Extract the (x, y) coordinate from the center of the cell holding the provided text.  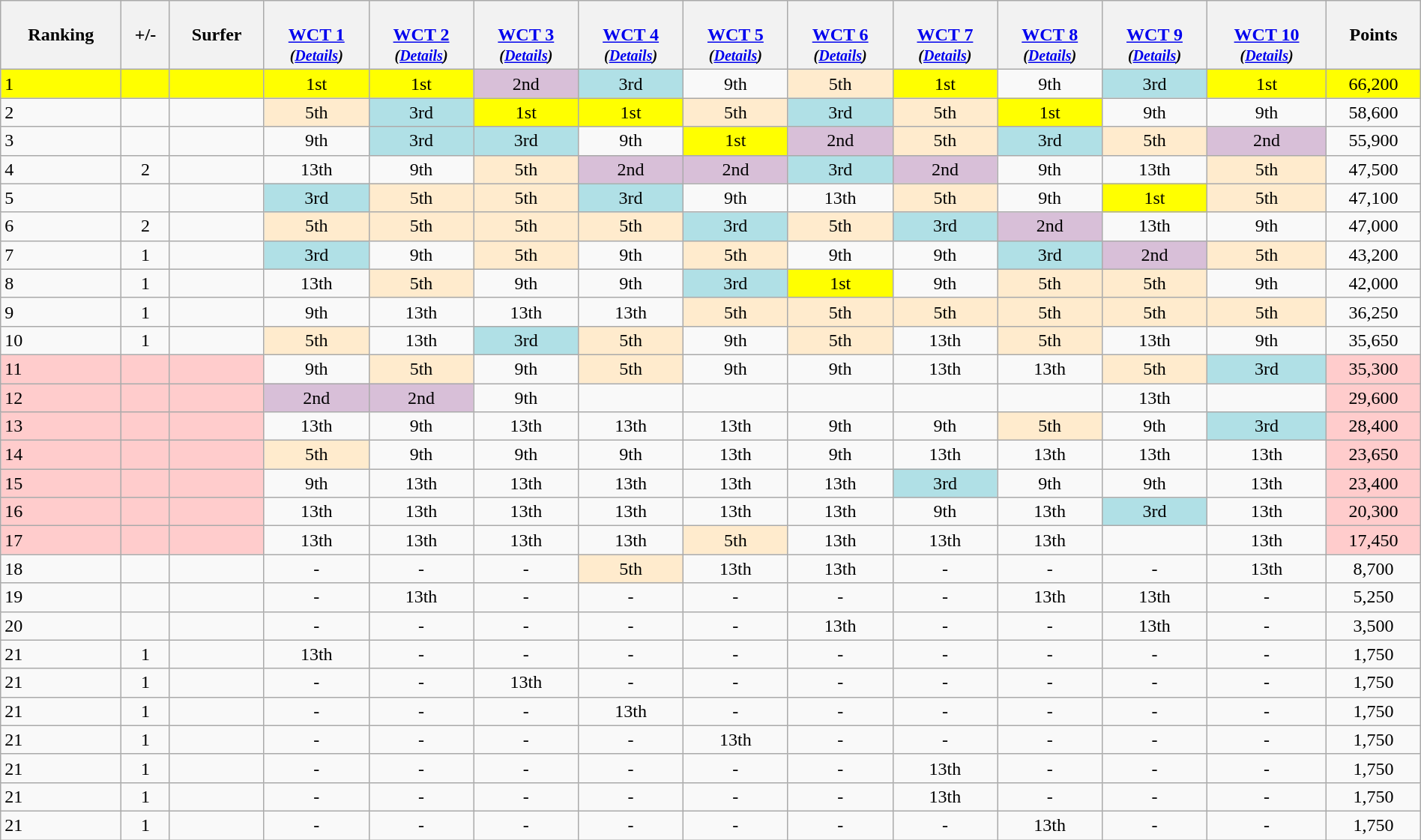
42,000 (1374, 283)
23,400 (1374, 483)
17,450 (1374, 540)
4 (61, 169)
7 (61, 255)
WCT 9 (Details) (1155, 35)
5,250 (1374, 597)
35,300 (1374, 369)
23,650 (1374, 455)
20,300 (1374, 512)
WCT 5 (Details) (735, 35)
55,900 (1374, 141)
35,650 (1374, 340)
Surfer (217, 35)
15 (61, 483)
8,700 (1374, 569)
WCT 7 (Details) (945, 35)
10 (61, 340)
47,100 (1374, 198)
19 (61, 597)
WCT 2 (Details) (421, 35)
5 (61, 198)
6 (61, 226)
18 (61, 569)
29,600 (1374, 398)
11 (61, 369)
66,200 (1374, 84)
WCT 10 (Details) (1267, 35)
8 (61, 283)
WCT 4 (Details) (631, 35)
47,500 (1374, 169)
9 (61, 312)
3,500 (1374, 626)
WCT 6 (Details) (840, 35)
WCT 8 (Details) (1050, 35)
28,400 (1374, 426)
14 (61, 455)
Ranking (61, 35)
47,000 (1374, 226)
17 (61, 540)
58,600 (1374, 112)
20 (61, 626)
13 (61, 426)
12 (61, 398)
36,250 (1374, 312)
WCT 1 (Details) (316, 35)
3 (61, 141)
16 (61, 512)
+/- (145, 35)
43,200 (1374, 255)
Points (1374, 35)
WCT 3 (Details) (526, 35)
